From the cell containing the given text, extract its center point as (x, y) coordinate. 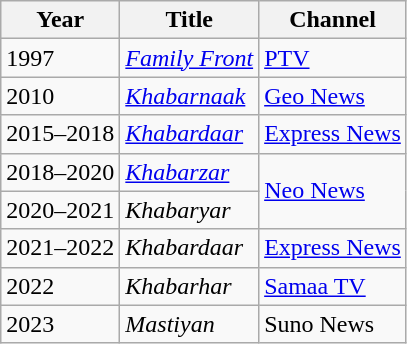
Khabarnaak (190, 96)
2023 (60, 324)
Mastiyan (190, 324)
2022 (60, 286)
2018–2020 (60, 172)
Family Front (190, 58)
2021–2022 (60, 248)
2010 (60, 96)
2015–2018 (60, 134)
Title (190, 20)
Year (60, 20)
Khabaryar (190, 210)
Geo News (333, 96)
Suno News (333, 324)
Khabarhar (190, 286)
Khabarzar (190, 172)
1997 (60, 58)
PTV (333, 58)
Samaa TV (333, 286)
Neo News (333, 191)
Channel (333, 20)
2020–2021 (60, 210)
